Capture the cell that displays the provided text and extract its [x, y] central coordinate. 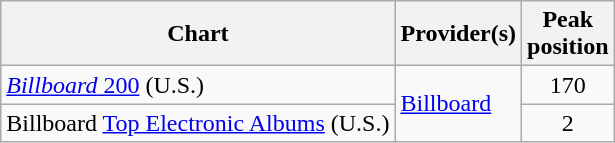
170 [568, 85]
Billboard Top Electronic Albums (U.S.) [198, 123]
Peakposition [568, 34]
Provider(s) [458, 34]
Billboard [458, 104]
Billboard 200 (U.S.) [198, 85]
2 [568, 123]
Chart [198, 34]
